Capture the cell that displays the provided text and extract its [x, y] central coordinate. 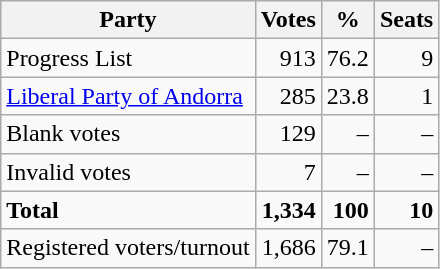
100 [348, 210]
7 [288, 172]
1,334 [288, 210]
9 [406, 58]
Votes [288, 20]
Party [128, 20]
Total [128, 210]
Liberal Party of Andorra [128, 96]
23.8 [348, 96]
913 [288, 58]
76.2 [348, 58]
10 [406, 210]
Progress List [128, 58]
Registered voters/turnout [128, 248]
1 [406, 96]
79.1 [348, 248]
Blank votes [128, 134]
% [348, 20]
Invalid votes [128, 172]
285 [288, 96]
1,686 [288, 248]
129 [288, 134]
Seats [406, 20]
